Pinpoint the cell where the given text exists, returning its (x, y) midpoint coordinate. 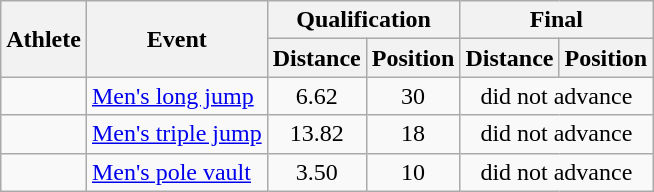
Qualification (364, 20)
Final (556, 20)
13.82 (316, 134)
Men's triple jump (176, 134)
3.50 (316, 172)
18 (413, 134)
Athlete (44, 39)
30 (413, 96)
Event (176, 39)
Men's pole vault (176, 172)
6.62 (316, 96)
10 (413, 172)
Men's long jump (176, 96)
